Determine the (X, Y) coordinate at the center of the cell enclosing the given text.  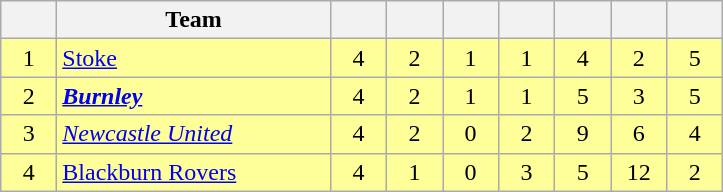
9 (583, 134)
Burnley (194, 96)
6 (639, 134)
Blackburn Rovers (194, 172)
12 (639, 172)
Stoke (194, 58)
Team (194, 20)
Newcastle United (194, 134)
